Determine the [x, y] coordinate at the center of the cell enclosing the given text.  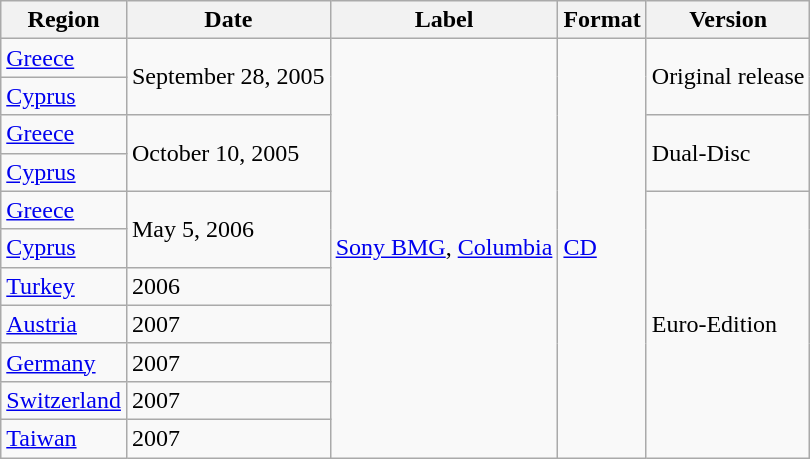
Format [602, 20]
Sony BMG, Columbia [444, 248]
2006 [228, 286]
Original release [728, 77]
Austria [64, 324]
Dual-Disc [728, 153]
Region [64, 20]
Switzerland [64, 400]
CD [602, 248]
October 10, 2005 [228, 153]
Version [728, 20]
Date [228, 20]
Germany [64, 362]
Label [444, 20]
Taiwan [64, 438]
September 28, 2005 [228, 77]
Euro-Edition [728, 324]
May 5, 2006 [228, 229]
Turkey [64, 286]
